Detect which cell encompasses the target text, then output its [X, Y] center coordinate. 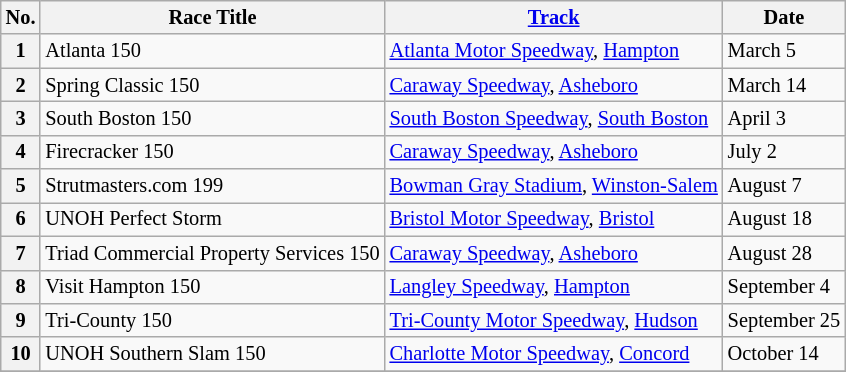
March 5 [784, 51]
3 [21, 118]
August 18 [784, 219]
UNOH Southern Slam 150 [212, 354]
UNOH Perfect Storm [212, 219]
Tri-County 150 [212, 320]
South Boston 150 [212, 118]
7 [21, 253]
Track [554, 17]
September 4 [784, 287]
Atlanta 150 [212, 51]
Date [784, 17]
October 14 [784, 354]
Spring Classic 150 [212, 85]
2 [21, 85]
9 [21, 320]
Langley Speedway, Hampton [554, 287]
Strutmasters.com 199 [212, 186]
1 [21, 51]
August 28 [784, 253]
March 14 [784, 85]
8 [21, 287]
4 [21, 152]
Race Title [212, 17]
Tri-County Motor Speedway, Hudson [554, 320]
Visit Hampton 150 [212, 287]
South Boston Speedway, South Boston [554, 118]
Firecracker 150 [212, 152]
Triad Commercial Property Services 150 [212, 253]
6 [21, 219]
Bowman Gray Stadium, Winston-Salem [554, 186]
April 3 [784, 118]
August 7 [784, 186]
Charlotte Motor Speedway, Concord [554, 354]
5 [21, 186]
Bristol Motor Speedway, Bristol [554, 219]
September 25 [784, 320]
Atlanta Motor Speedway, Hampton [554, 51]
No. [21, 17]
10 [21, 354]
July 2 [784, 152]
